Find where the given text appears and provide that cell's center as (X, Y) coordinate. 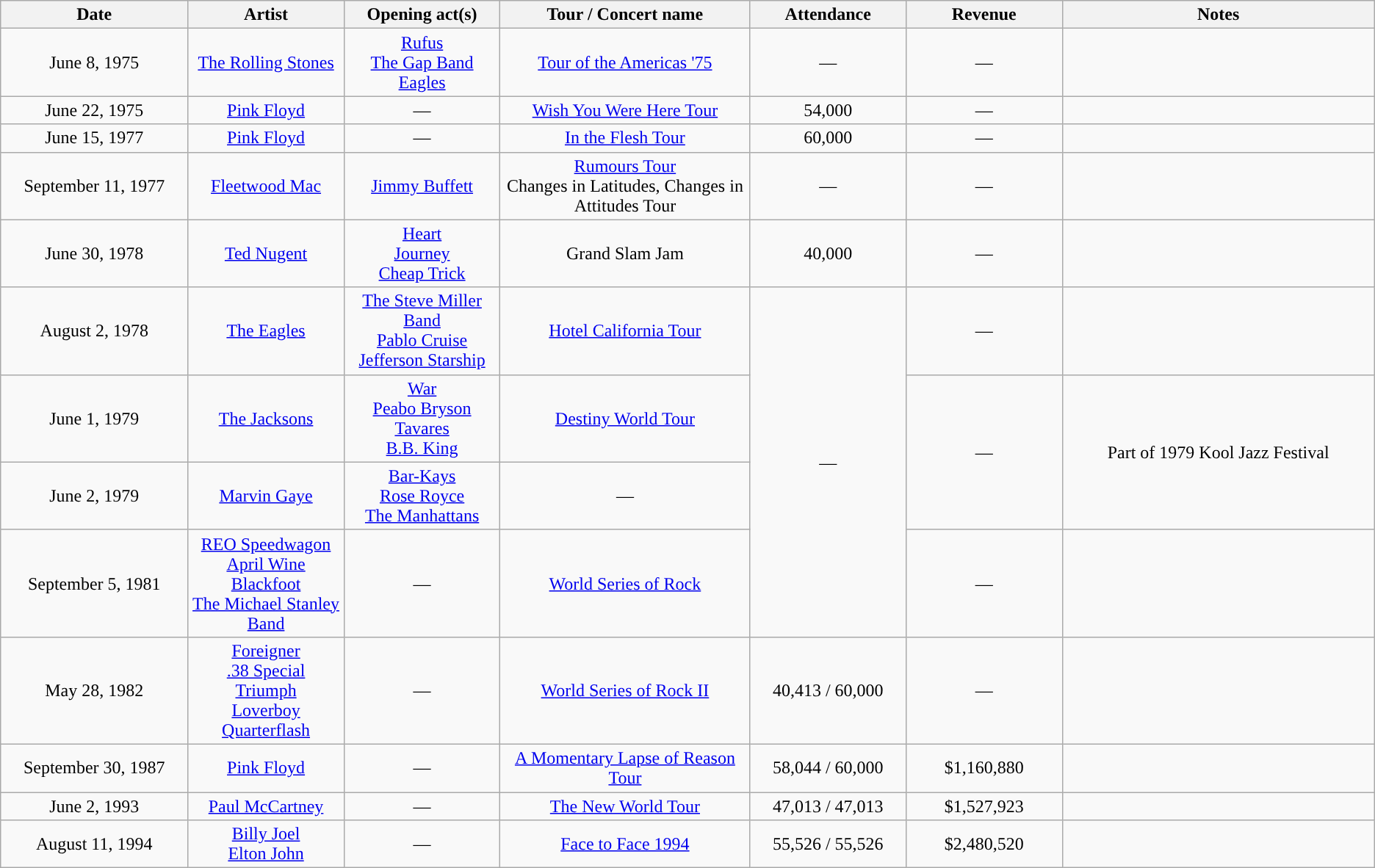
REO SpeedwagonApril WineBlackfootThe Michael Stanley Band (266, 583)
June 30, 1978 (94, 253)
May 28, 1982 (94, 690)
June 1, 1979 (94, 419)
$1,160,880 (984, 768)
June 15, 1977 (94, 138)
Notes (1218, 15)
Wish You Were Here Tour (625, 110)
In the Flesh Tour (625, 138)
Opening act(s) (422, 15)
Tour / Concert name (625, 15)
Jimmy Buffett (422, 186)
Destiny World Tour (625, 419)
WarPeabo Bryson Tavares B.B. King (422, 419)
Hotel California Tour (625, 330)
The Eagles (266, 330)
The New World Tour (625, 806)
World Series of Rock (625, 583)
Billy JoelElton John (266, 845)
Grand Slam Jam (625, 253)
June 22, 1975 (94, 110)
September 11, 1977 (94, 186)
Marvin Gaye (266, 496)
The Steve Miller BandPablo CruiseJefferson Starship (422, 330)
Tour of the Americas '75 (625, 62)
September 5, 1981 (94, 583)
Fleetwood Mac (266, 186)
47,013 / 47,013 (829, 806)
Artist (266, 15)
$2,480,520 (984, 845)
Revenue (984, 15)
June 8, 1975 (94, 62)
September 30, 1987 (94, 768)
40,000 (829, 253)
Bar-Kays Rose Royce The Manhattans (422, 496)
The Jacksons (266, 419)
June 2, 1993 (94, 806)
40,413 / 60,000 (829, 690)
58,044 / 60,000 (829, 768)
$1,527,923 (984, 806)
Attendance (829, 15)
August 11, 1994 (94, 845)
Ted Nugent (266, 253)
Rumours TourChanges in Latitudes, Changes in Attitudes Tour (625, 186)
World Series of Rock II (625, 690)
Foreigner.38 SpecialTriumphLoverboyQuarterflash (266, 690)
Part of 1979 Kool Jazz Festival (1218, 452)
54,000 (829, 110)
June 2, 1979 (94, 496)
55,526 / 55,526 (829, 845)
A Momentary Lapse of Reason Tour (625, 768)
RufusThe Gap BandEagles (422, 62)
Paul McCartney (266, 806)
August 2, 1978 (94, 330)
HeartJourneyCheap Trick (422, 253)
Face to Face 1994 (625, 845)
Date (94, 15)
The Rolling Stones (266, 62)
60,000 (829, 138)
